Locate the cell with the specified text and output its [x, y] center coordinate. 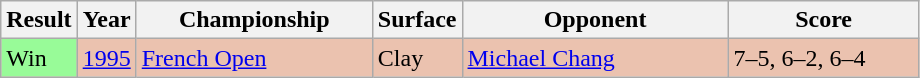
Championship [254, 20]
Result [39, 20]
1995 [106, 58]
Opponent [595, 20]
Surface [417, 20]
Win [39, 58]
Score [824, 20]
Year [106, 20]
French Open [254, 58]
Clay [417, 58]
Michael Chang [595, 58]
7–5, 6–2, 6–4 [824, 58]
